Scan for the cell matching the given text and deliver its [x, y] coordinate at center. 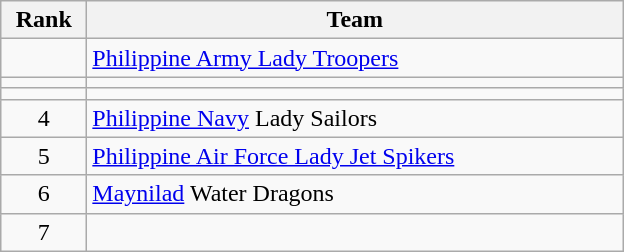
Philippine Air Force Lady Jet Spikers [355, 156]
6 [44, 194]
5 [44, 156]
4 [44, 118]
Philippine Navy Lady Sailors [355, 118]
Maynilad Water Dragons [355, 194]
Team [355, 20]
7 [44, 232]
Rank [44, 20]
Philippine Army Lady Troopers [355, 58]
